Find where the given text appears and provide that cell's center as [x, y] coordinate. 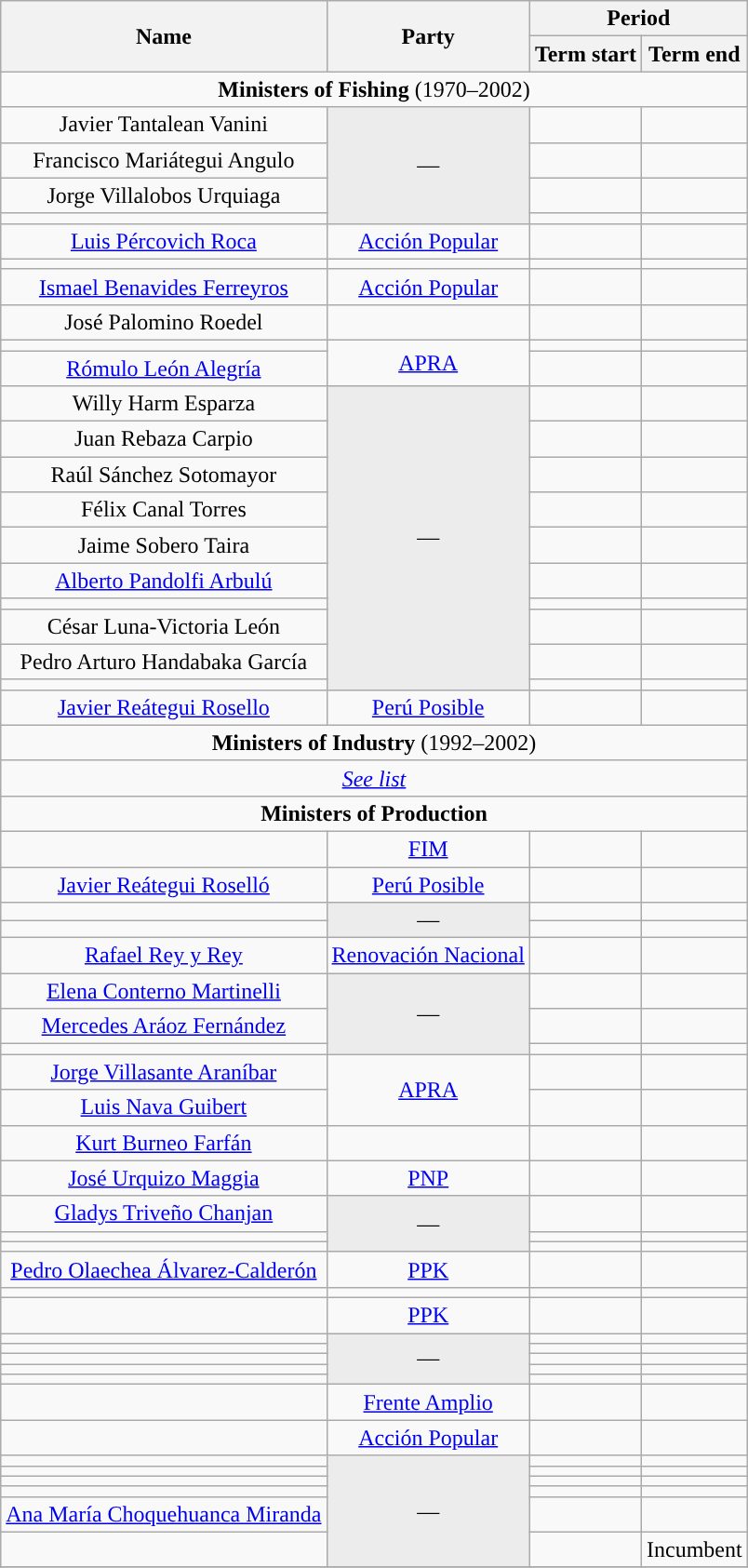
Willy Harm Esparza [164, 404]
José Palomino Roedel [164, 322]
Pedro Olaechea Álvarez-Calderón [164, 1269]
Party [428, 36]
Félix Canal Torres [164, 510]
Alberto Pandolfi Arbulú [164, 581]
Ministers of Industry (1992–2002) [374, 743]
Gladys Triveño Chanjan [164, 1213]
FIM [428, 849]
Name [164, 36]
PNP [428, 1178]
Jorge Villasante Araníbar [164, 1072]
Period [638, 19]
Renovación Nacional [428, 956]
César Luna-Victoria León [164, 626]
Juan Rebaza Carpio [164, 439]
Incumbent [694, 1549]
Jaime Sobero Taira [164, 545]
José Urquizo Maggia [164, 1178]
Ana María Choquehuanca Miranda [164, 1514]
Term end [694, 54]
Javier Reátegui Rosello [164, 707]
Term start [585, 54]
Rómulo León Alegría [164, 368]
Ministers of Fishing (1970–2002) [374, 89]
Javier Reátegui Roselló [164, 885]
Ministers of Production [374, 813]
Mercedes Aráoz Fernández [164, 1026]
Ismael Benavides Ferreyros [164, 287]
Francisco Mariátegui Angulo [164, 160]
Luis Pércovich Roca [164, 241]
See list [374, 778]
Pedro Arturo Handabaka García [164, 662]
Rafael Rey y Rey [164, 956]
Elena Conterno Martinelli [164, 991]
Kurt Burneo Farfán [164, 1143]
Luis Nava Guibert [164, 1107]
Raúl Sánchez Sotomayor [164, 475]
Jorge Villalobos Urquiaga [164, 195]
Javier Tantalean Vanini [164, 125]
Frente Amplio [428, 1402]
